Find where the given text appears and provide that cell's center as (X, Y) coordinate. 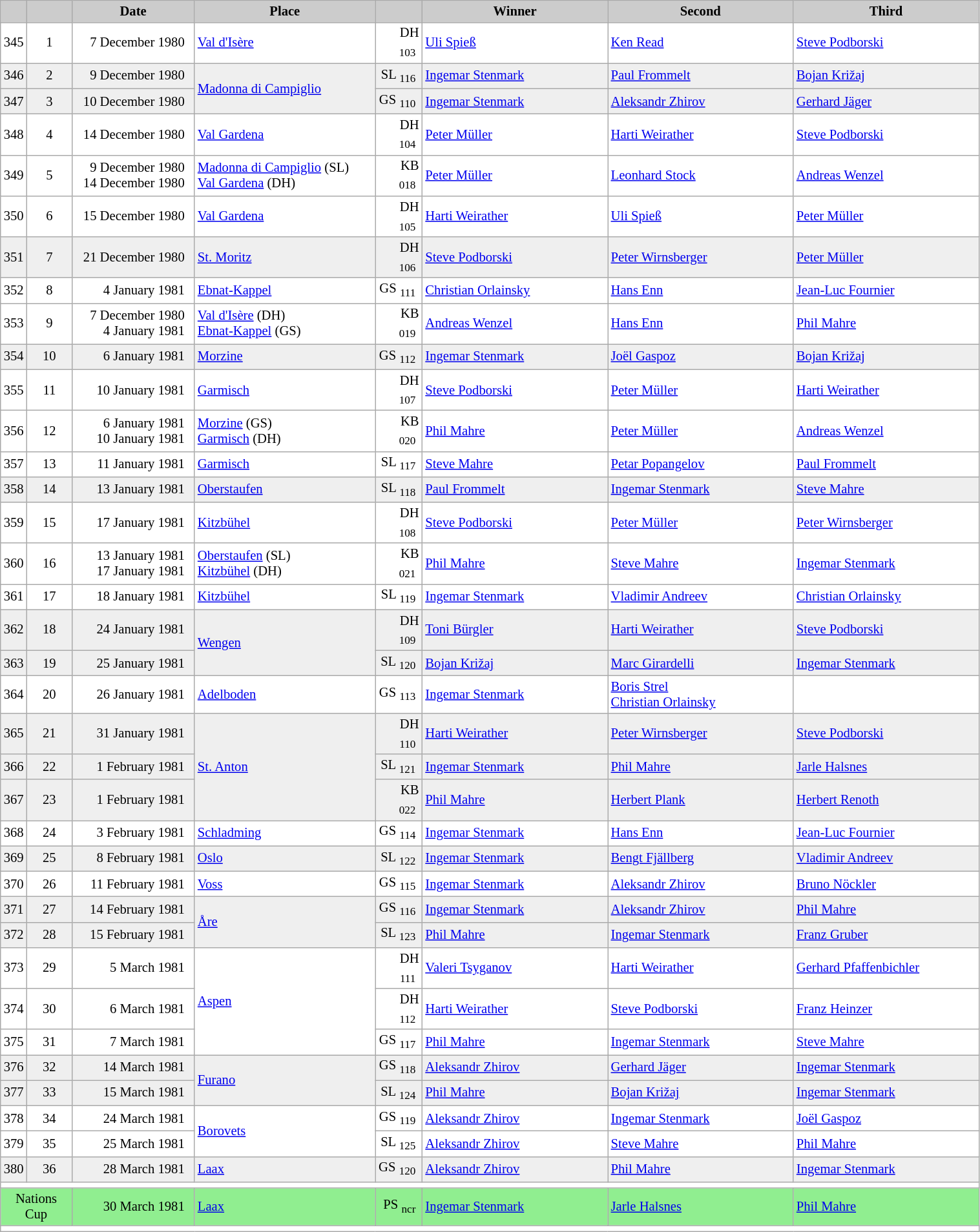
Bengt Fjällberg (700, 859)
18 (49, 630)
375 (14, 1042)
7 December 1980 4 January 1981 (133, 323)
GS 114 (399, 833)
370 (14, 883)
7 March 1981 (133, 1042)
16 (49, 563)
Petar Popangelov (700, 464)
Voss (285, 883)
355 (14, 390)
GS 116 (399, 909)
SL 117 (399, 464)
350 (14, 216)
KB 020 (399, 430)
GS 118 (399, 1067)
4 January 1981 (133, 291)
Oberstaufen (SL) Kitzbühel (DH) (285, 563)
25 March 1981 (133, 1143)
345 (14, 43)
9 December 1980 (133, 76)
3 February 1981 (133, 833)
Adelboden (285, 694)
14 December 1980 (133, 134)
357 (14, 464)
Valeri Tsyganov (514, 967)
346 (14, 76)
11 January 1981 (133, 464)
Madonna di Campiglio (SL) Val Gardena (DH) (285, 176)
Place (285, 11)
31 (49, 1042)
Furano (285, 1080)
8 (49, 291)
20 (49, 694)
18 January 1981 (133, 597)
PS ncr (399, 1207)
25 (49, 859)
12 (49, 430)
Aspen (285, 1001)
371 (14, 909)
364 (14, 694)
6 March 1981 (133, 1009)
DH 103 (399, 43)
15 December 1980 (133, 216)
358 (14, 489)
28 March 1981 (133, 1169)
Madonna di Campiglio (285, 89)
378 (14, 1118)
St. Anton (285, 766)
11 (49, 390)
15 March 1981 (133, 1093)
DH 108 (399, 523)
Morzine (285, 356)
GS 117 (399, 1042)
Borovets (285, 1131)
348 (14, 134)
377 (14, 1093)
363 (14, 662)
Herbert Renoth (886, 799)
KB 022 (399, 799)
353 (14, 323)
GS 115 (399, 883)
Gerhard Pfaffenbichler (886, 967)
22 (49, 767)
26 (49, 883)
SL 120 (399, 662)
379 (14, 1143)
28 (49, 935)
1 (49, 43)
GS 120 (399, 1169)
5 (49, 176)
10 (49, 356)
Bruno Nöckler (886, 883)
Date (133, 11)
368 (14, 833)
4 (49, 134)
31 January 1981 (133, 734)
DH 106 (399, 257)
14 March 1981 (133, 1067)
15 (49, 523)
Val d'Isère (285, 43)
13 (49, 464)
GS 112 (399, 356)
SL 125 (399, 1143)
Åre (285, 922)
6 January 1981 10 January 1981 (133, 430)
Marc Girardelli (700, 662)
372 (14, 935)
14 February 1981 (133, 909)
SL 118 (399, 489)
Leonhard Stock (700, 176)
32 (49, 1067)
SL 121 (399, 767)
14 (49, 489)
24 January 1981 (133, 630)
Boris Strel Christian Orlainsky (700, 694)
36 (49, 1169)
354 (14, 356)
DH 111 (399, 967)
30 March 1981 (133, 1207)
352 (14, 291)
KB 019 (399, 323)
347 (14, 101)
35 (49, 1143)
SL 124 (399, 1093)
374 (14, 1009)
Wengen (285, 643)
GS 110 (399, 101)
Franz Gruber (886, 935)
27 (49, 909)
SL 123 (399, 935)
11 February 1981 (133, 883)
7 (49, 257)
13 January 1981 17 January 1981 (133, 563)
GS 113 (399, 694)
SL 116 (399, 76)
8 February 1981 (133, 859)
Second (700, 11)
361 (14, 597)
9 (49, 323)
Toni Bürgler (514, 630)
7 December 1980 (133, 43)
SL 122 (399, 859)
26 January 1981 (133, 694)
24 (49, 833)
13 January 1981 (133, 489)
366 (14, 767)
369 (14, 859)
367 (14, 799)
Third (886, 11)
Franz Heinzer (886, 1009)
DH 107 (399, 390)
10 January 1981 (133, 390)
2 (49, 76)
Morzine (GS) Garmisch (DH) (285, 430)
5 March 1981 (133, 967)
380 (14, 1169)
Herbert Plank (700, 799)
17 (49, 597)
34 (49, 1118)
356 (14, 430)
GS 119 (399, 1118)
19 (49, 662)
360 (14, 563)
24 March 1981 (133, 1118)
Ken Read (700, 43)
25 January 1981 (133, 662)
376 (14, 1067)
DH 109 (399, 630)
Oberstaufen (285, 489)
362 (14, 630)
10 December 1980 (133, 101)
Ebnat-Kappel (285, 291)
365 (14, 734)
KB 021 (399, 563)
6 (49, 216)
17 January 1981 (133, 523)
373 (14, 967)
GS 111 (399, 291)
29 (49, 967)
Nations Cup (36, 1207)
6 January 1981 (133, 356)
359 (14, 523)
Winner (514, 11)
3 (49, 101)
9 December 1980 14 December 1980 (133, 176)
DH 105 (399, 216)
349 (14, 176)
Schladming (285, 833)
DH 104 (399, 134)
KB 018 (399, 176)
DH 112 (399, 1009)
30 (49, 1009)
23 (49, 799)
33 (49, 1093)
21 (49, 734)
SL 119 (399, 597)
St. Moritz (285, 257)
15 February 1981 (133, 935)
Val d'Isère (DH) Ebnat-Kappel (GS) (285, 323)
DH 110 (399, 734)
Oslo (285, 859)
351 (14, 257)
21 December 1980 (133, 257)
